Scan for the cell matching the given text and deliver its (x, y) coordinate at center. 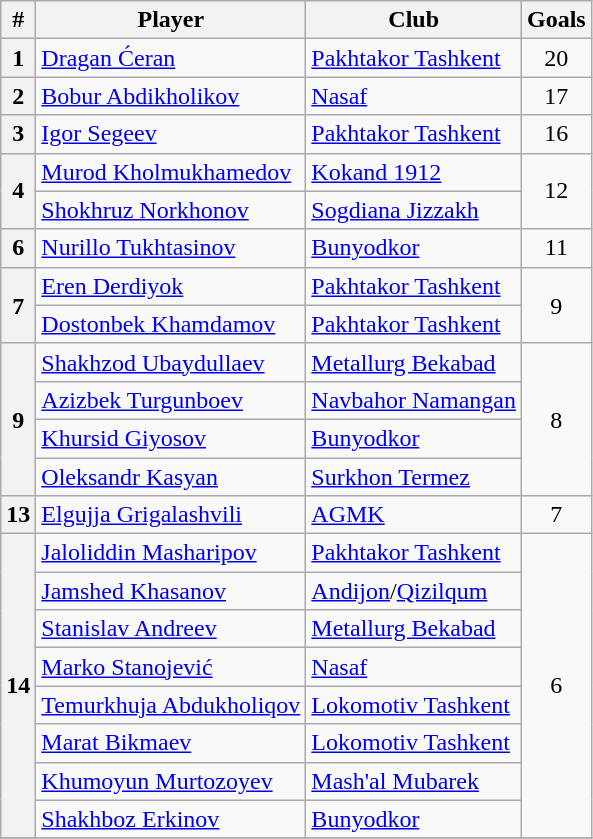
13 (18, 515)
Oleksandr Kasyan (171, 477)
Igor Segeev (171, 134)
Surkhon Termez (414, 477)
8 (556, 419)
20 (556, 58)
Navbahor Namangan (414, 400)
Dragan Ćeran (171, 58)
1 (18, 58)
2 (18, 96)
Shakhboz Erkinov (171, 819)
Marko Stanojević (171, 667)
14 (18, 686)
11 (556, 248)
Andijon/Qizilqum (414, 591)
# (18, 20)
Elgujja Grigalashvili (171, 515)
Mash'al Mubarek (414, 781)
AGMK (414, 515)
4 (18, 191)
Jamshed Khasanov (171, 591)
Club (414, 20)
Stanislav Andreev (171, 629)
Dostonbek Khamdamov (171, 324)
Azizbek Turgunboev (171, 400)
Goals (556, 20)
Player (171, 20)
16 (556, 134)
17 (556, 96)
Kokand 1912 (414, 172)
12 (556, 191)
Khumoyun Murtozoyev (171, 781)
Shakhzod Ubaydullaev (171, 362)
3 (18, 134)
Khursid Giyosov (171, 438)
Shokhruz Norkhonov (171, 210)
Sogdiana Jizzakh (414, 210)
Eren Derdiyok (171, 286)
Marat Bikmaev (171, 743)
Temurkhuja Abdukholiqov (171, 705)
Jaloliddin Masharipov (171, 553)
Murod Kholmukhamedov (171, 172)
Nurillo Tukhtasinov (171, 248)
Bobur Abdikholikov (171, 96)
